Scan for the cell matching the given text and deliver its [x, y] coordinate at center. 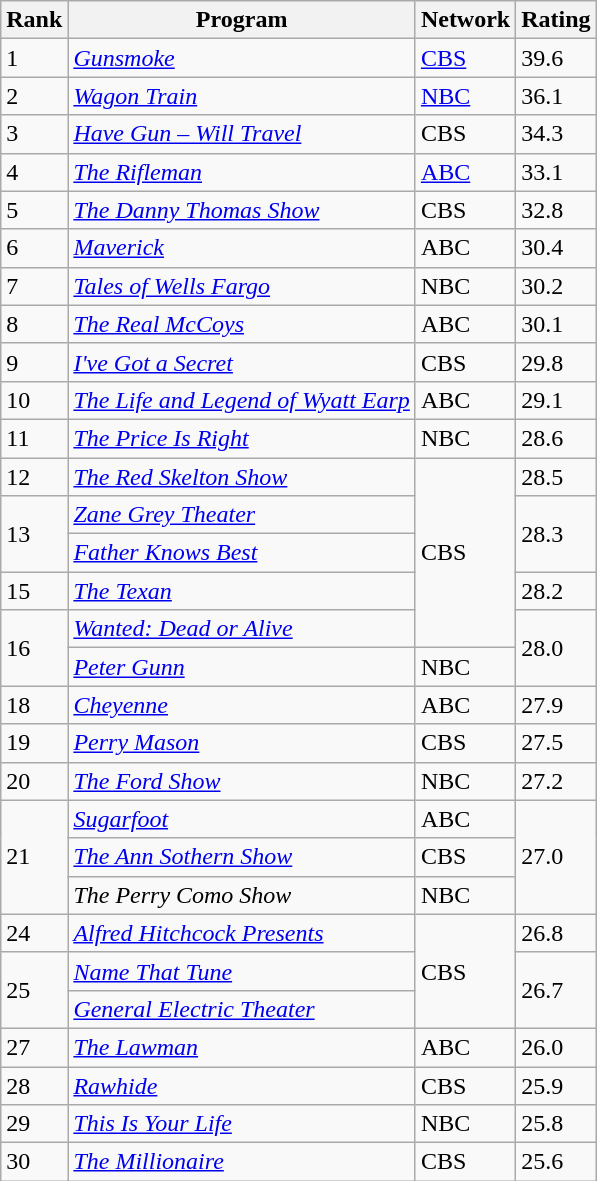
28.2 [556, 591]
29 [34, 1124]
7 [34, 286]
Gunsmoke [242, 58]
21 [34, 857]
28 [34, 1085]
Perry Mason [242, 743]
The Rifleman [242, 172]
Have Gun – Will Travel [242, 134]
Father Knows Best [242, 553]
13 [34, 534]
28.6 [556, 438]
Name That Tune [242, 971]
The Ann Sothern Show [242, 857]
The Millionaire [242, 1162]
Tales of Wells Fargo [242, 286]
26.7 [556, 990]
Cheyenne [242, 705]
5 [34, 210]
12 [34, 477]
33.1 [556, 172]
30 [34, 1162]
10 [34, 400]
8 [34, 324]
Sugarfoot [242, 819]
The Red Skelton Show [242, 477]
18 [34, 705]
28.0 [556, 648]
Wagon Train [242, 96]
The Lawman [242, 1047]
25 [34, 990]
6 [34, 248]
15 [34, 591]
30.4 [556, 248]
39.6 [556, 58]
28.3 [556, 534]
Rating [556, 20]
24 [34, 933]
27.5 [556, 743]
The Perry Como Show [242, 895]
Alfred Hitchcock Presents [242, 933]
27.9 [556, 705]
30.2 [556, 286]
4 [34, 172]
27.2 [556, 781]
30.1 [556, 324]
3 [34, 134]
Peter Gunn [242, 667]
The Danny Thomas Show [242, 210]
11 [34, 438]
29.8 [556, 362]
28.5 [556, 477]
Zane Grey Theater [242, 515]
16 [34, 648]
Program [242, 20]
The Real McCoys [242, 324]
27 [34, 1047]
The Life and Legend of Wyatt Earp [242, 400]
Network [465, 20]
The Price Is Right [242, 438]
27.0 [556, 857]
20 [34, 781]
29.1 [556, 400]
General Electric Theater [242, 1009]
The Texan [242, 591]
25.8 [556, 1124]
26.0 [556, 1047]
1 [34, 58]
32.8 [556, 210]
25.6 [556, 1162]
I've Got a Secret [242, 362]
2 [34, 96]
19 [34, 743]
36.1 [556, 96]
34.3 [556, 134]
25.9 [556, 1085]
26.8 [556, 933]
9 [34, 362]
Rank [34, 20]
The Ford Show [242, 781]
This Is Your Life [242, 1124]
Rawhide [242, 1085]
Wanted: Dead or Alive [242, 629]
Maverick [242, 248]
